Identify which cell holds the provided text, then report its (x, y) central coordinate. 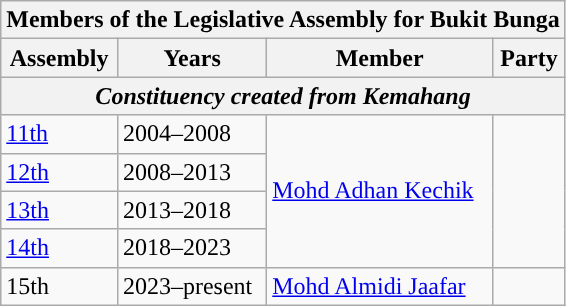
15th (60, 286)
Mohd Almidi Jaafar (380, 286)
Party (530, 58)
2008–2013 (192, 172)
Mohd Adhan Kechik (380, 191)
12th (60, 172)
Assembly (60, 58)
Years (192, 58)
2023–present (192, 286)
Constituency created from Kemahang (284, 96)
2018–2023 (192, 248)
2013–2018 (192, 210)
2004–2008 (192, 134)
13th (60, 210)
14th (60, 248)
Members of the Legislative Assembly for Bukit Bunga (284, 20)
11th (60, 134)
Member (380, 58)
